Determine the [X, Y] coordinate at the center of the cell enclosing the given text.  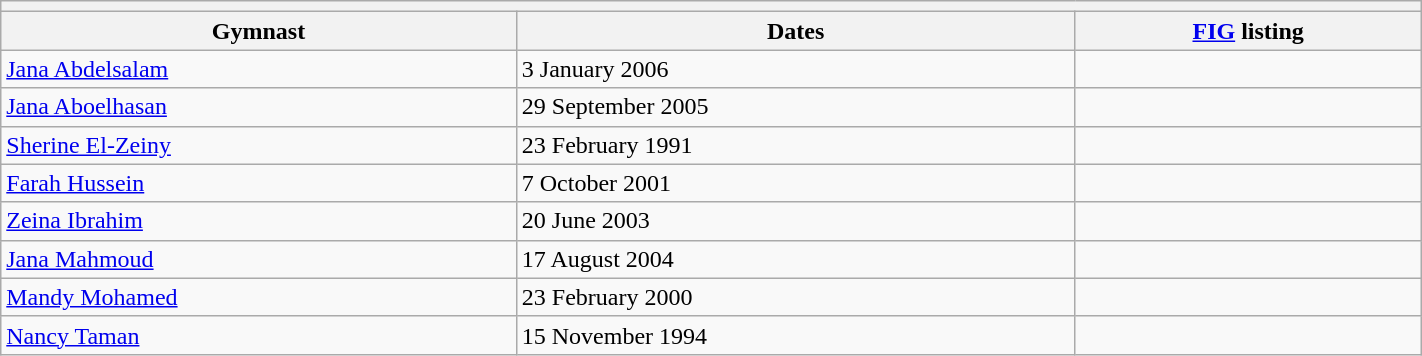
Jana Abdelsalam [259, 69]
Jana Aboelhasan [259, 107]
Zeina Ibrahim [259, 221]
7 October 2001 [796, 183]
Dates [796, 31]
15 November 1994 [796, 335]
23 February 1991 [796, 145]
20 June 2003 [796, 221]
Nancy Taman [259, 335]
Farah Hussein [259, 183]
FIG listing [1248, 31]
Gymnast [259, 31]
Jana Mahmoud [259, 259]
3 January 2006 [796, 69]
17 August 2004 [796, 259]
Sherine El-Zeiny [259, 145]
Mandy Mohamed [259, 297]
23 February 2000 [796, 297]
29 September 2005 [796, 107]
